Provide the (x, y) coordinate of the cell's center where the given text is located.  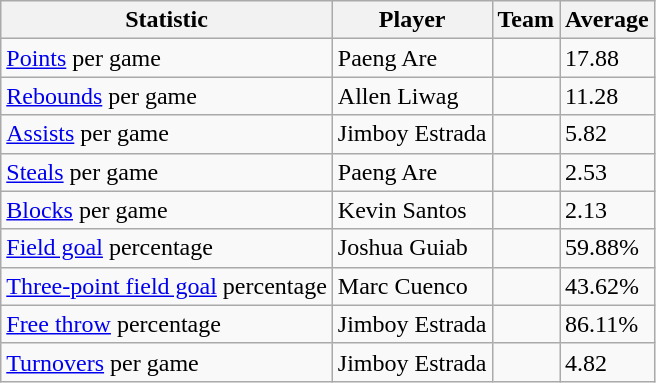
Assists per game (167, 134)
43.62% (608, 286)
86.11% (608, 324)
Free throw percentage (167, 324)
2.53 (608, 172)
Allen Liwag (412, 96)
Turnovers per game (167, 362)
Marc Cuenco (412, 286)
Statistic (167, 20)
Rebounds per game (167, 96)
Steals per game (167, 172)
4.82 (608, 362)
Field goal percentage (167, 248)
2.13 (608, 210)
11.28 (608, 96)
Three-point field goal percentage (167, 286)
17.88 (608, 58)
Points per game (167, 58)
Team (526, 20)
59.88% (608, 248)
Joshua Guiab (412, 248)
Kevin Santos (412, 210)
Player (412, 20)
Blocks per game (167, 210)
5.82 (608, 134)
Average (608, 20)
